Output the (X, Y) coordinate of the center of the cell containing the given text.  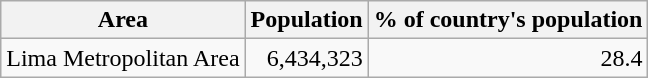
Area (123, 20)
Lima Metropolitan Area (123, 58)
% of country's population (508, 20)
6,434,323 (306, 58)
Population (306, 20)
28.4 (508, 58)
